Scan for the cell matching the given text and deliver its (x, y) coordinate at center. 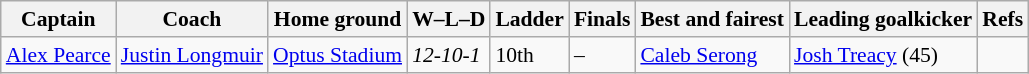
Josh Treacy (45) (883, 55)
Captain (58, 19)
Refs (1002, 19)
Finals (602, 19)
Optus Stadium (338, 55)
Leading goalkicker (883, 19)
– (602, 55)
Caleb Serong (712, 55)
W–L–D (448, 19)
Best and fairest (712, 19)
Ladder (529, 19)
Justin Longmuir (192, 55)
Alex Pearce (58, 55)
Home ground (338, 19)
Coach (192, 19)
10th (529, 55)
12-10-1 (448, 55)
